Provide the (x, y) coordinate of the cell's center where the given text is located.  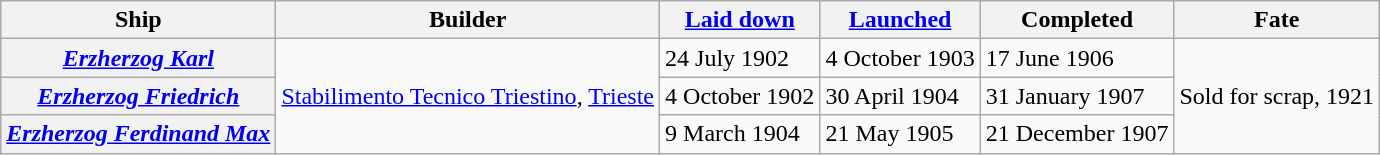
Erzherzog Ferdinand Max (138, 134)
Completed (1077, 20)
31 January 1907 (1077, 96)
17 June 1906 (1077, 58)
Erzherzog Karl (138, 58)
21 December 1907 (1077, 134)
Fate (1277, 20)
30 April 1904 (900, 96)
Sold for scrap, 1921 (1277, 96)
Launched (900, 20)
21 May 1905 (900, 134)
24 July 1902 (740, 58)
Ship (138, 20)
Stabilimento Tecnico Triestino, Trieste (468, 96)
Erzherzog Friedrich (138, 96)
9 March 1904 (740, 134)
Builder (468, 20)
Laid down (740, 20)
4 October 1902 (740, 96)
4 October 1903 (900, 58)
